Return (x, y) of the center of cell containing provided text 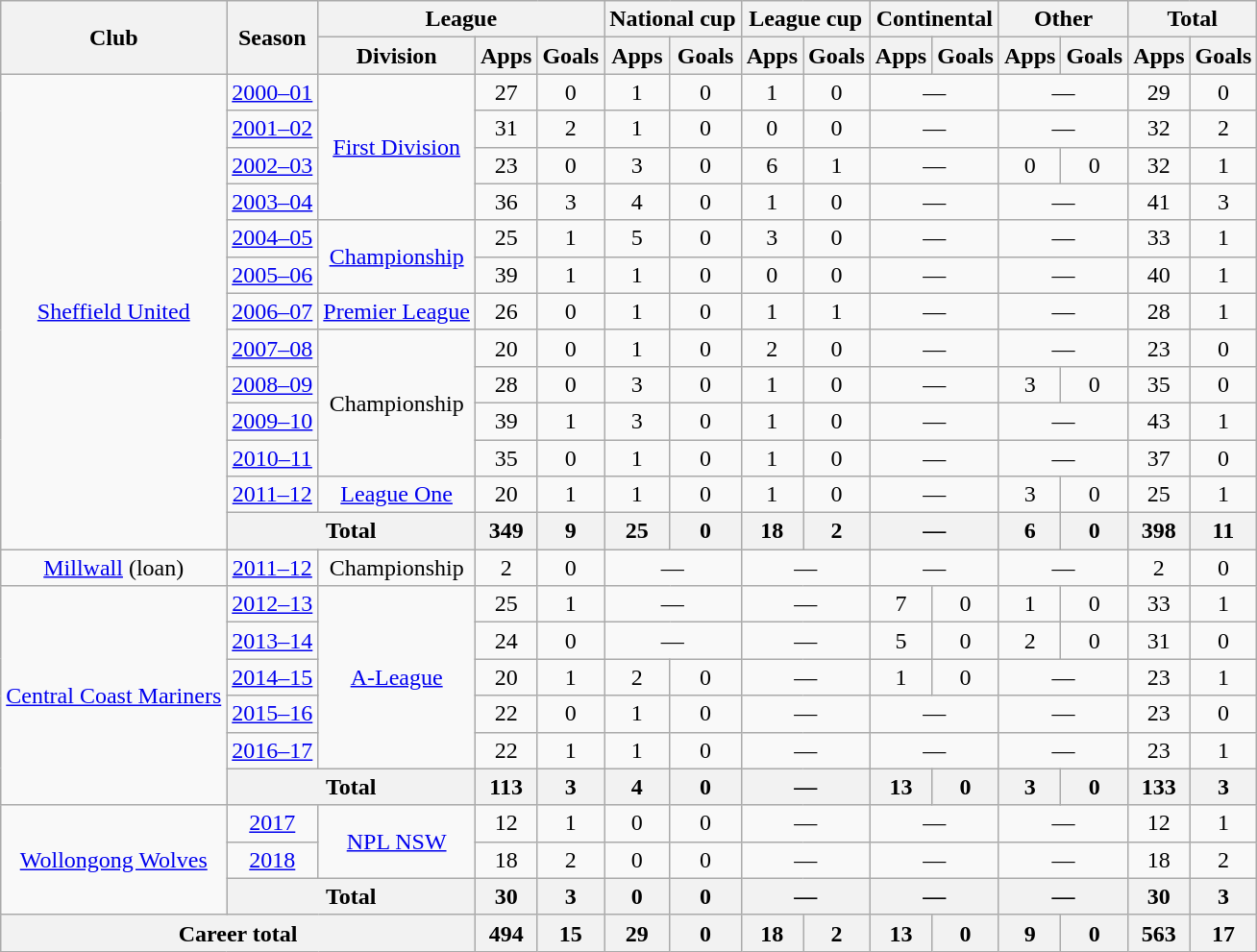
A-League (397, 677)
2010–11 (273, 458)
Other (1063, 19)
2016–17 (273, 750)
2004–05 (273, 238)
2018 (273, 860)
41 (1159, 202)
2003–04 (273, 202)
Season (273, 37)
563 (1159, 933)
36 (505, 202)
Club (113, 37)
2013–14 (273, 641)
2005–06 (273, 275)
National cup (673, 19)
2017 (273, 823)
Career total (238, 933)
Division (397, 56)
7 (900, 604)
26 (505, 311)
37 (1159, 458)
133 (1159, 787)
11 (1223, 531)
17 (1223, 933)
Central Coast Mariners (113, 696)
494 (505, 933)
24 (505, 641)
2007–08 (273, 348)
League (461, 19)
Millwall (loan) (113, 568)
15 (571, 933)
349 (505, 531)
43 (1159, 421)
2014–15 (273, 677)
2008–09 (273, 384)
Continental (934, 19)
2002–03 (273, 165)
398 (1159, 531)
27 (505, 92)
2009–10 (273, 421)
2015–16 (273, 714)
Wollongong Wolves (113, 860)
2006–07 (273, 311)
2012–13 (273, 604)
2000–01 (273, 92)
113 (505, 787)
League One (397, 495)
First Division (397, 147)
Premier League (397, 311)
40 (1159, 275)
NPL NSW (397, 842)
League cup (805, 19)
Sheffield United (113, 311)
2001–02 (273, 129)
